Provide the [X, Y] coordinate of the cell's center where the given text is located.  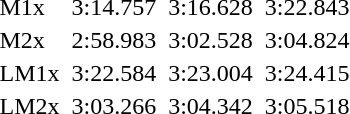
2:58.983 [114, 40]
3:02.528 [211, 40]
3:22.584 [114, 73]
3:23.004 [211, 73]
